From the cell containing the given text, extract its center point as (x, y) coordinate. 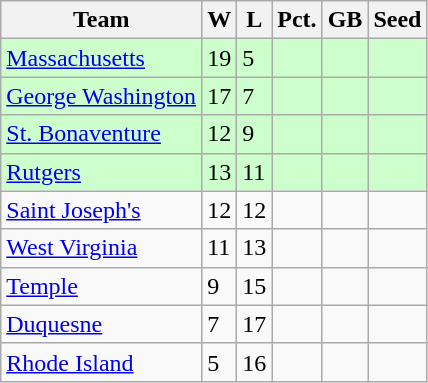
Rhode Island (102, 362)
West Virginia (102, 248)
GB (345, 20)
St. Bonaventure (102, 134)
Saint Joseph's (102, 210)
George Washington (102, 96)
19 (220, 58)
Duquesne (102, 324)
L (254, 20)
16 (254, 362)
Rutgers (102, 172)
W (220, 20)
Massachusetts (102, 58)
Seed (398, 20)
Pct. (297, 20)
Temple (102, 286)
Team (102, 20)
15 (254, 286)
